Extract the (x, y) coordinate from the center of the cell holding the provided text.  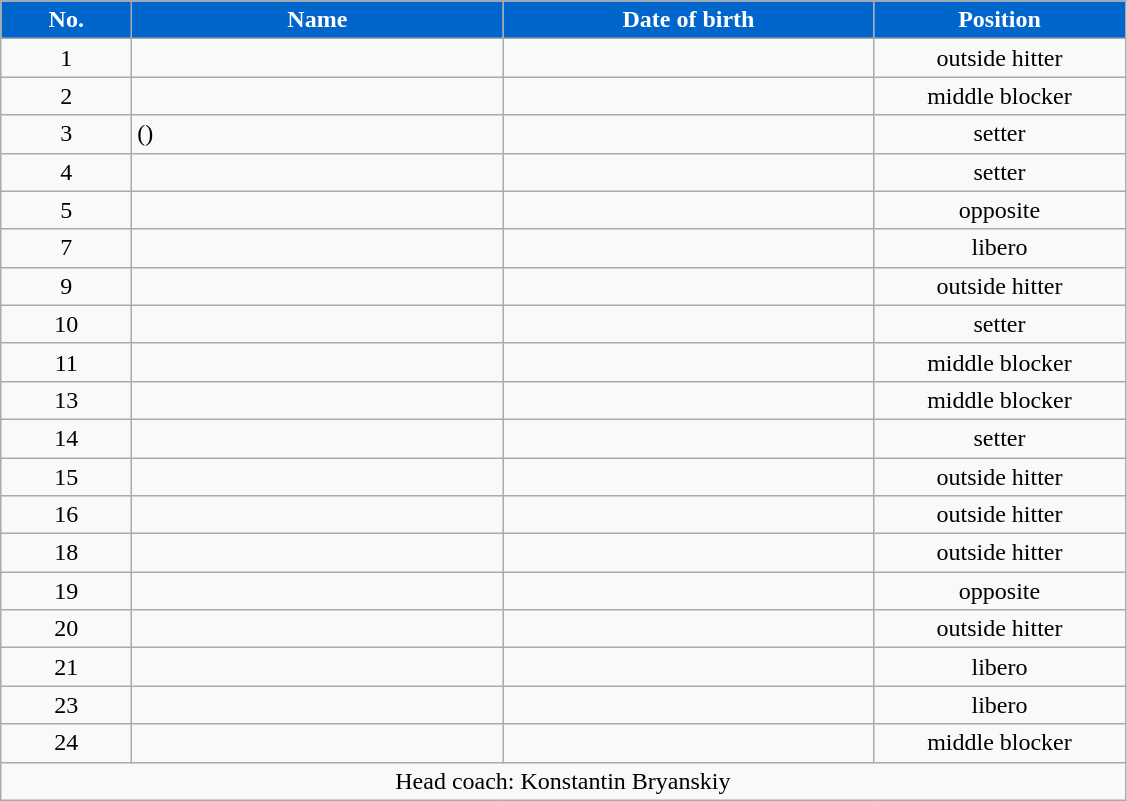
7 (66, 248)
21 (66, 667)
No. (66, 20)
2 (66, 96)
9 (66, 286)
Position (1000, 20)
16 (66, 515)
4 (66, 172)
() (318, 134)
11 (66, 362)
14 (66, 438)
20 (66, 629)
15 (66, 477)
13 (66, 400)
Head coach: Konstantin Bryanskiy (563, 781)
5 (66, 210)
23 (66, 705)
19 (66, 591)
24 (66, 743)
1 (66, 58)
18 (66, 553)
Date of birth (688, 20)
10 (66, 324)
Name (318, 20)
3 (66, 134)
